Return the (X, Y) coordinate for the center point of the cell that contains the specified text.  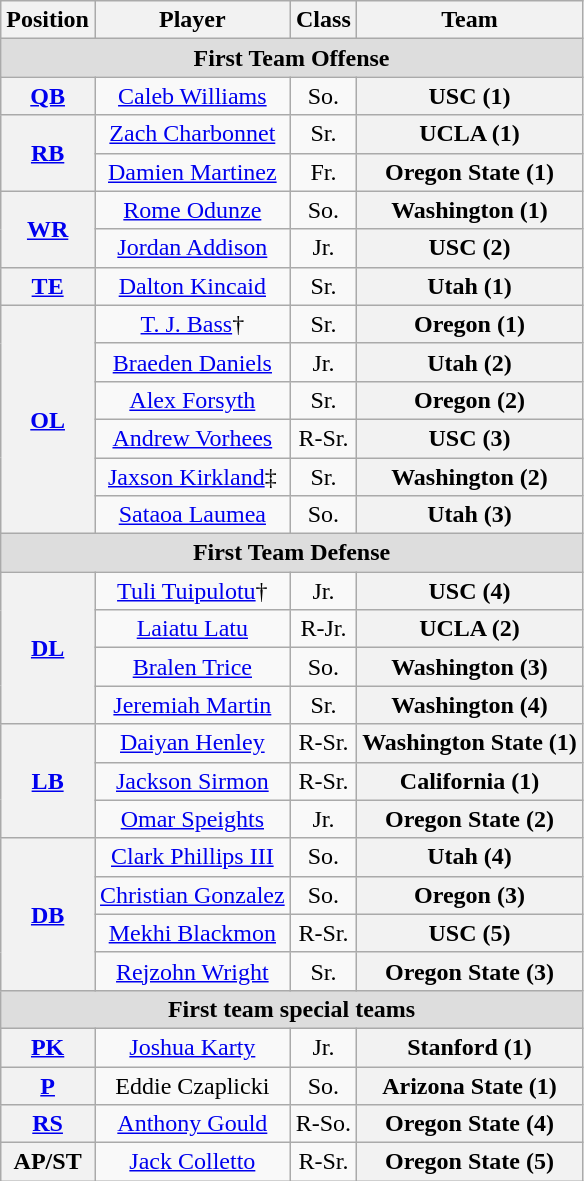
Joshua Karty (192, 1047)
Class (323, 20)
Omar Speights (192, 819)
Oregon State (4) (470, 1124)
P (48, 1085)
Rome Odunze (192, 210)
Player (192, 20)
RB (48, 153)
Oregon State (3) (470, 971)
Caleb Williams (192, 96)
Rejzohn Wright (192, 971)
UCLA (2) (470, 629)
R-Jr. (323, 629)
Team (470, 20)
USC (3) (470, 438)
USC (4) (470, 591)
Utah (2) (470, 362)
Laiatu Latu (192, 629)
Utah (4) (470, 857)
WR (48, 229)
Arizona State (1) (470, 1085)
LB (48, 781)
Oregon (2) (470, 400)
Zach Charbonnet (192, 134)
Bralen Trice (192, 667)
Position (48, 20)
Andrew Vorhees (192, 438)
Oregon State (2) (470, 819)
Washington (1) (470, 210)
Dalton Kincaid (192, 286)
First team special teams (292, 1009)
Jeremiah Martin (192, 705)
Damien Martinez (192, 172)
USC (1) (470, 96)
Jack Colletto (192, 1162)
Anthony Gould (192, 1124)
AP/ST (48, 1162)
California (1) (470, 781)
T. J. Bass† (192, 324)
Fr. (323, 172)
Utah (3) (470, 515)
USC (5) (470, 933)
Tuli Tuipulotu† (192, 591)
First Team Defense (292, 553)
Washington (3) (470, 667)
Christian Gonzalez (192, 895)
Oregon (3) (470, 895)
OL (48, 419)
Mekhi Blackmon (192, 933)
Braeden Daniels (192, 362)
USC (2) (470, 248)
DB (48, 914)
Washington (4) (470, 705)
DL (48, 648)
Oregon State (5) (470, 1162)
Washington (2) (470, 477)
QB (48, 96)
Clark Phillips III (192, 857)
Washington State (1) (470, 743)
Alex Forsyth (192, 400)
Daiyan Henley (192, 743)
Oregon (1) (470, 324)
Oregon State (1) (470, 172)
Sataoa Laumea (192, 515)
Jordan Addison (192, 248)
TE (48, 286)
Jaxson Kirkland‡ (192, 477)
Eddie Czaplicki (192, 1085)
RS (48, 1124)
Utah (1) (470, 286)
UCLA (1) (470, 134)
PK (48, 1047)
R-So. (323, 1124)
First Team Offense (292, 58)
Stanford (1) (470, 1047)
Jackson Sirmon (192, 781)
